Return [X, Y] of the center of cell containing provided text 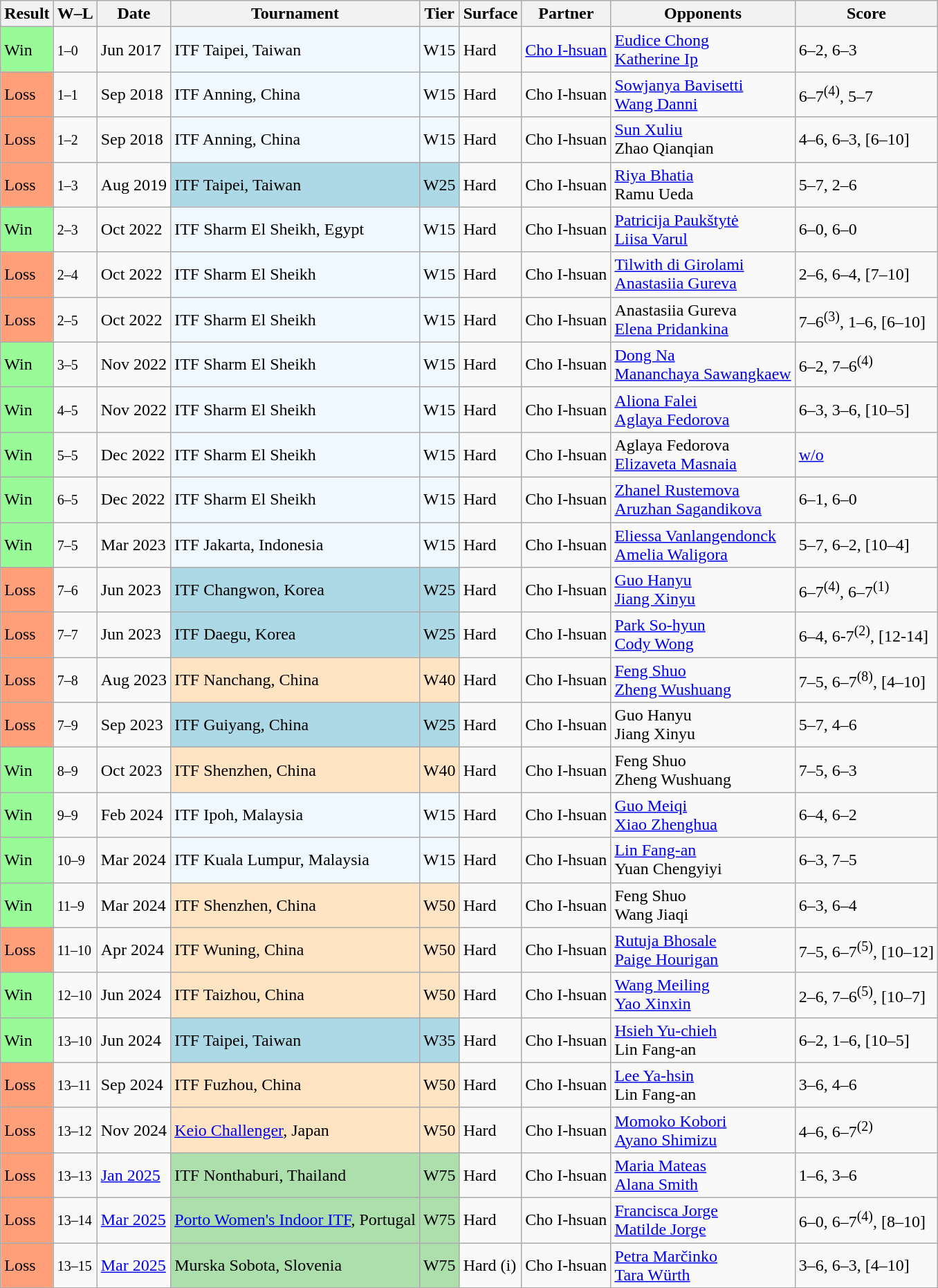
Hsieh Yu-chieh Lin Fang-an [703, 1040]
Sep 2024 [134, 1085]
Result [27, 14]
Maria Mateas Alana Smith [703, 1175]
Tier [439, 14]
Dong Na Mananchaya Sawangkaew [703, 364]
13–10 [75, 1040]
ITF Jakarta, Indonesia [295, 544]
4–6, 6–7(2) [866, 1130]
ITF Changwon, Korea [295, 590]
6–0, 6–0 [866, 230]
2–6, 7–6(5), [10–7] [866, 995]
1–3 [75, 184]
13–12 [75, 1130]
Riya Bhatia Ramu Ueda [703, 184]
13–11 [75, 1085]
7–8 [75, 680]
ITF Wuning, China [295, 950]
Oct 2023 [134, 770]
Patricija Paukštytė Liisa Varul [703, 230]
Date [134, 14]
Lee Ya-hsin Lin Fang-an [703, 1085]
7–5, 6–3 [866, 770]
ITF Taizhou, China [295, 995]
Sep 2023 [134, 725]
13–13 [75, 1175]
w/o [866, 454]
2–4 [75, 274]
Jan 2025 [134, 1175]
Score [866, 14]
6–3, 7–5 [866, 860]
5–7, 6–2, [10–4] [866, 544]
6–2, 1–6, [10–5] [866, 1040]
5–7, 2–6 [866, 184]
Keio Challenger, Japan [295, 1130]
ITF Nonthaburi, Thailand [295, 1175]
6–3, 6–4 [866, 905]
6–3, 3–6, [10–5] [866, 410]
6–0, 6–7(4), [8–10] [866, 1219]
2–3 [75, 230]
13–15 [75, 1265]
7–9 [75, 725]
11–10 [75, 950]
Petra Marčinko Tara Würth [703, 1265]
Jun 2017 [134, 50]
7–5, 6–7(8), [4–10] [866, 680]
6–4, 6-7(2), [12-14] [866, 635]
Tournament [295, 14]
Tilwith di Girolami Anastasiia Gureva [703, 274]
Porto Women's Indoor ITF, Portugal [295, 1219]
Eudice Chong Katherine Ip [703, 50]
7–5 [75, 544]
2–5 [75, 320]
Nov 2024 [134, 1130]
Momoko Kobori Ayano Shimizu [703, 1130]
ITF Fuzhou, China [295, 1085]
ITF Sharm El Sheikh, Egypt [295, 230]
6–1, 6–0 [866, 500]
6–4, 6–2 [866, 815]
5–7, 4–6 [866, 725]
1–6, 3–6 [866, 1175]
4–6, 6–3, [6–10] [866, 140]
Lin Fang-an Yuan Chengyiyi [703, 860]
8–9 [75, 770]
10–9 [75, 860]
7–6 [75, 590]
Aliona Falei Aglaya Fedorova [703, 410]
Feb 2024 [134, 815]
Aug 2023 [134, 680]
6–2, 6–3 [866, 50]
ITF Kuala Lumpur, Malaysia [295, 860]
W–L [75, 14]
ITF Nanchang, China [295, 680]
Murska Sobota, Slovenia [295, 1265]
Sun Xuliu Zhao Qianqian [703, 140]
1–0 [75, 50]
3–5 [75, 364]
Partner [566, 14]
3–6, 6–3, [4–10] [866, 1265]
W35 [439, 1040]
6–7(4), 5–7 [866, 94]
Guo Meiqi Xiao Zhenghua [703, 815]
6–5 [75, 500]
7–5, 6–7(5), [10–12] [866, 950]
ITF Ipoh, Malaysia [295, 815]
Surface [490, 14]
7–7 [75, 635]
Sowjanya Bavisetti Wang Danni [703, 94]
Aglaya Fedorova Elizaveta Masnaia [703, 454]
ITF Daegu, Korea [295, 635]
Apr 2024 [134, 950]
Hard (i) [490, 1265]
6–7(4), 6–7(1) [866, 590]
Francisca Jorge Matilde Jorge [703, 1219]
Zhanel Rustemova Aruzhan Sagandikova [703, 500]
ITF Guiyang, China [295, 725]
12–10 [75, 995]
Opponents [703, 14]
7–6(3), 1–6, [6–10] [866, 320]
4–5 [75, 410]
9–9 [75, 815]
6–2, 7–6(4) [866, 364]
Eliessa Vanlangendonck Amelia Waligora [703, 544]
1–1 [75, 94]
Rutuja Bhosale Paige Hourigan [703, 950]
2–6, 6–4, [7–10] [866, 274]
11–9 [75, 905]
Feng Shuo Wang Jiaqi [703, 905]
13–14 [75, 1219]
Aug 2019 [134, 184]
3–6, 4–6 [866, 1085]
Park So-hyun Cody Wong [703, 635]
Mar 2023 [134, 544]
Anastasiia Gureva Elena Pridankina [703, 320]
Wang Meiling Yao Xinxin [703, 995]
5–5 [75, 454]
1–2 [75, 140]
